Extract the [x, y] coordinate from the center of the cell holding the provided text.  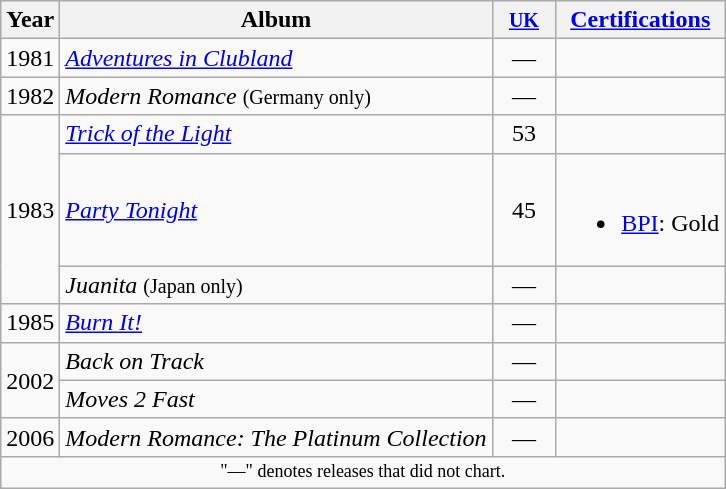
Certifications [640, 20]
1983 [30, 210]
1981 [30, 58]
Modern Romance: The Platinum Collection [276, 437]
Burn It! [276, 323]
Adventures in Clubland [276, 58]
1982 [30, 96]
45 [524, 210]
UK [524, 20]
BPI: Gold [640, 210]
Album [276, 20]
Modern Romance (Germany only) [276, 96]
Party Tonight [276, 210]
Juanita (Japan only) [276, 285]
Year [30, 20]
"—" denotes releases that did not chart. [363, 472]
1985 [30, 323]
53 [524, 134]
2002 [30, 380]
Trick of the Light [276, 134]
Back on Track [276, 361]
Moves 2 Fast [276, 399]
2006 [30, 437]
